Return (X, Y) of the center of cell containing provided text 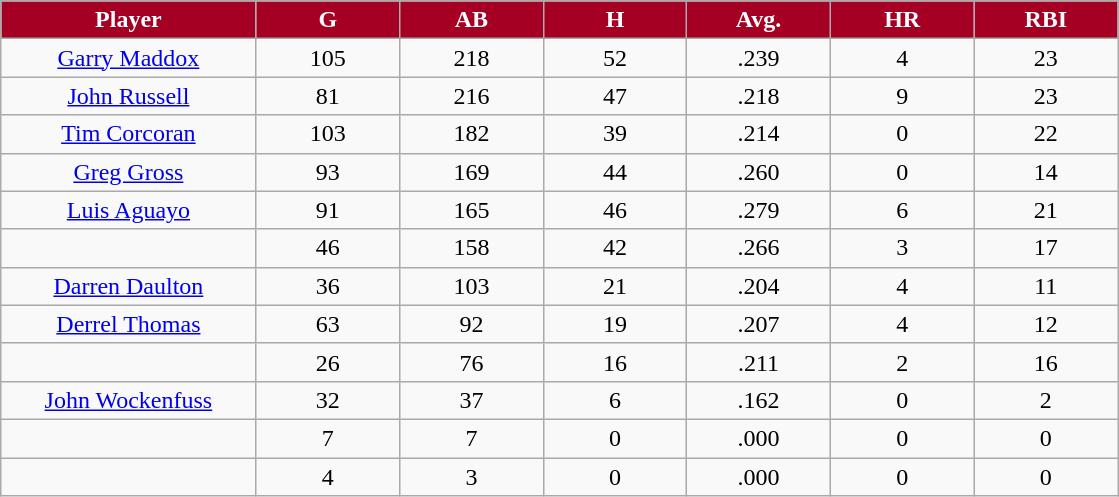
52 (615, 58)
.279 (759, 210)
Tim Corcoran (128, 134)
John Russell (128, 96)
32 (328, 400)
36 (328, 286)
169 (472, 172)
Avg. (759, 20)
.214 (759, 134)
.266 (759, 248)
H (615, 20)
.218 (759, 96)
9 (902, 96)
182 (472, 134)
165 (472, 210)
47 (615, 96)
Garry Maddox (128, 58)
76 (472, 362)
.239 (759, 58)
26 (328, 362)
63 (328, 324)
Greg Gross (128, 172)
.204 (759, 286)
AB (472, 20)
G (328, 20)
158 (472, 248)
216 (472, 96)
Darren Daulton (128, 286)
John Wockenfuss (128, 400)
19 (615, 324)
22 (1046, 134)
Derrel Thomas (128, 324)
105 (328, 58)
93 (328, 172)
Luis Aguayo (128, 210)
12 (1046, 324)
14 (1046, 172)
44 (615, 172)
Player (128, 20)
37 (472, 400)
218 (472, 58)
.260 (759, 172)
39 (615, 134)
.207 (759, 324)
92 (472, 324)
81 (328, 96)
11 (1046, 286)
42 (615, 248)
91 (328, 210)
.162 (759, 400)
RBI (1046, 20)
17 (1046, 248)
HR (902, 20)
.211 (759, 362)
